Return [X, Y] of the center of cell containing provided text 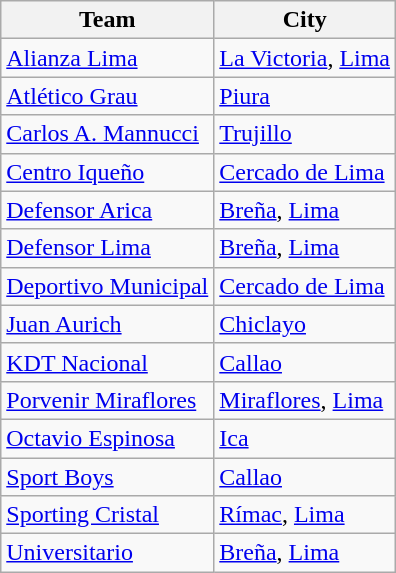
Sport Boys [108, 477]
Defensor Lima [108, 248]
Rímac, Lima [305, 515]
Octavio Espinosa [108, 438]
Team [108, 20]
Piura [305, 96]
Ica [305, 438]
Deportivo Municipal [108, 286]
KDT Nacional [108, 362]
La Victoria, Lima [305, 58]
Defensor Arica [108, 210]
City [305, 20]
Trujillo [305, 134]
Juan Aurich [108, 324]
Universitario [108, 553]
Miraflores, Lima [305, 400]
Carlos A. Mannucci [108, 134]
Porvenir Miraflores [108, 400]
Atlético Grau [108, 96]
Chiclayo [305, 324]
Sporting Cristal [108, 515]
Alianza Lima [108, 58]
Centro Iqueño [108, 172]
